Find where the given text appears and provide that cell's center as (x, y) coordinate. 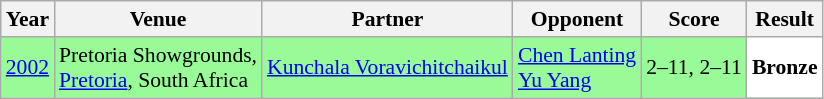
Kunchala Voravichitchaikul (388, 68)
2–11, 2–11 (694, 68)
Score (694, 19)
Chen Lanting Yu Yang (577, 68)
2002 (28, 68)
Year (28, 19)
Venue (158, 19)
Partner (388, 19)
Pretoria Showgrounds,Pretoria, South Africa (158, 68)
Opponent (577, 19)
Result (785, 19)
Bronze (785, 68)
